Capture the cell that displays the provided text and extract its [x, y] central coordinate. 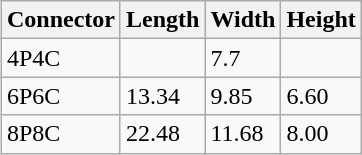
11.68 [243, 134]
Width [243, 20]
6.60 [321, 96]
7.7 [243, 58]
9.85 [243, 96]
22.48 [162, 134]
8P8C [60, 134]
Height [321, 20]
Connector [60, 20]
13.34 [162, 96]
8.00 [321, 134]
4P4C [60, 58]
6P6C [60, 96]
Length [162, 20]
